For the text-containing cell, return its midpoint in (x, y) coordinate format. 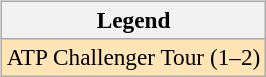
Legend (133, 20)
ATP Challenger Tour (1–2) (133, 57)
